Locate the cell with the specified text and output its [x, y] center coordinate. 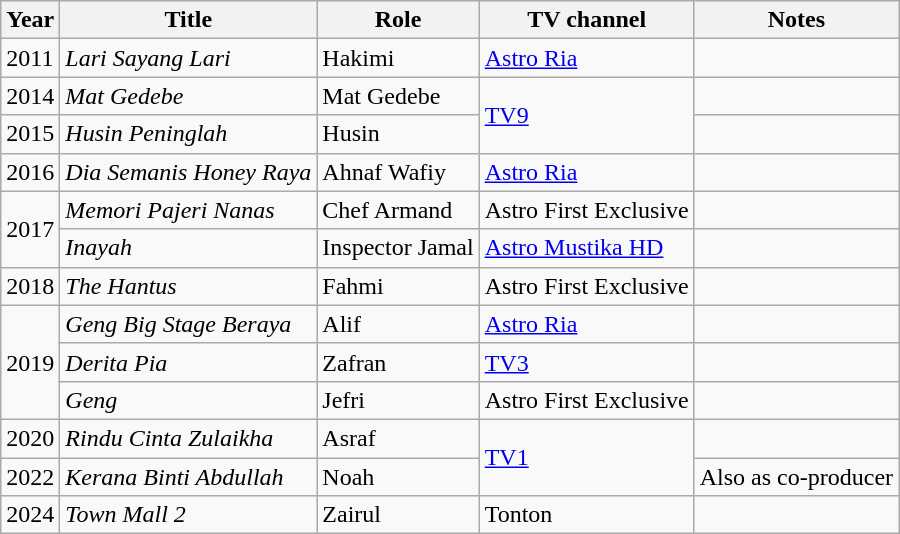
2014 [30, 96]
Notes [796, 20]
Inayah [188, 248]
Husin Peninglah [188, 134]
Town Mall 2 [188, 515]
Fahmi [398, 286]
Derita Pia [188, 362]
Dia Semanis Honey Raya [188, 172]
TV channel [586, 20]
Year [30, 20]
Hakimi [398, 58]
Rindu Cinta Zulaikha [188, 438]
2020 [30, 438]
Geng Big Stage Beraya [188, 324]
Lari Sayang Lari [188, 58]
Tonton [586, 515]
Role [398, 20]
Zafran [398, 362]
2015 [30, 134]
Memori Pajeri Nanas [188, 210]
Chef Armand [398, 210]
2017 [30, 229]
The Hantus [188, 286]
Kerana Binti Abdullah [188, 477]
TV9 [586, 115]
Inspector Jamal [398, 248]
2019 [30, 362]
Noah [398, 477]
Zairul [398, 515]
Title [188, 20]
Astro Mustika HD [586, 248]
TV3 [586, 362]
Geng [188, 400]
TV1 [586, 457]
2018 [30, 286]
Asraf [398, 438]
Alif [398, 324]
Ahnaf Wafiy [398, 172]
2022 [30, 477]
2024 [30, 515]
2016 [30, 172]
2011 [30, 58]
Also as co-producer [796, 477]
Jefri [398, 400]
Husin [398, 134]
